For the text-containing cell, return its midpoint in [X, Y] coordinate format. 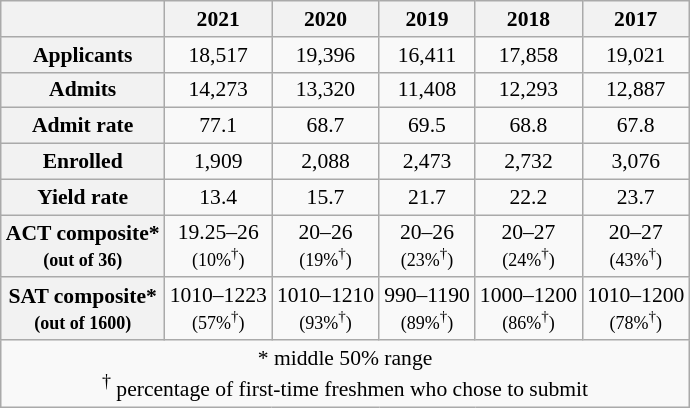
2019 [427, 19]
16,411 [427, 54]
17,858 [528, 54]
19,021 [636, 54]
2021 [218, 19]
20–27(24%†) [528, 246]
21.7 [427, 197]
1010–1223(57%†) [218, 308]
2,088 [326, 161]
68.7 [326, 126]
69.5 [427, 126]
68.8 [528, 126]
Admit rate [83, 126]
2017 [636, 19]
2,473 [427, 161]
11,408 [427, 90]
23.7 [636, 197]
* middle 50% range † percentage of first-time freshmen who chose to submit [346, 374]
20–26(23%†) [427, 246]
2018 [528, 19]
SAT composite*(out of 1600) [83, 308]
13.4 [218, 197]
19.25–26(10%†) [218, 246]
15.7 [326, 197]
2020 [326, 19]
20–27(43%†) [636, 246]
990–1190(89%†) [427, 308]
20–26(19%†) [326, 246]
18,517 [218, 54]
22.2 [528, 197]
1000–1200(86%†) [528, 308]
3,076 [636, 161]
19,396 [326, 54]
ACT composite*(out of 36) [83, 246]
67.8 [636, 126]
Enrolled [83, 161]
13,320 [326, 90]
12,887 [636, 90]
1,909 [218, 161]
Applicants [83, 54]
1010–1200(78%†) [636, 308]
14,273 [218, 90]
1010–1210(93%†) [326, 308]
2,732 [528, 161]
77.1 [218, 126]
Yield rate [83, 197]
Admits [83, 90]
12,293 [528, 90]
